Locate the cell with the specified text and output its (X, Y) center coordinate. 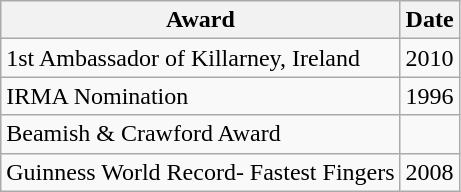
Award (200, 20)
2008 (430, 172)
Beamish & Crawford Award (200, 134)
2010 (430, 58)
1st Ambassador of Killarney, Ireland (200, 58)
Date (430, 20)
IRMA Nomination (200, 96)
Guinness World Record- Fastest Fingers (200, 172)
1996 (430, 96)
